Return the (x, y) coordinate for the center point of the cell that contains the specified text.  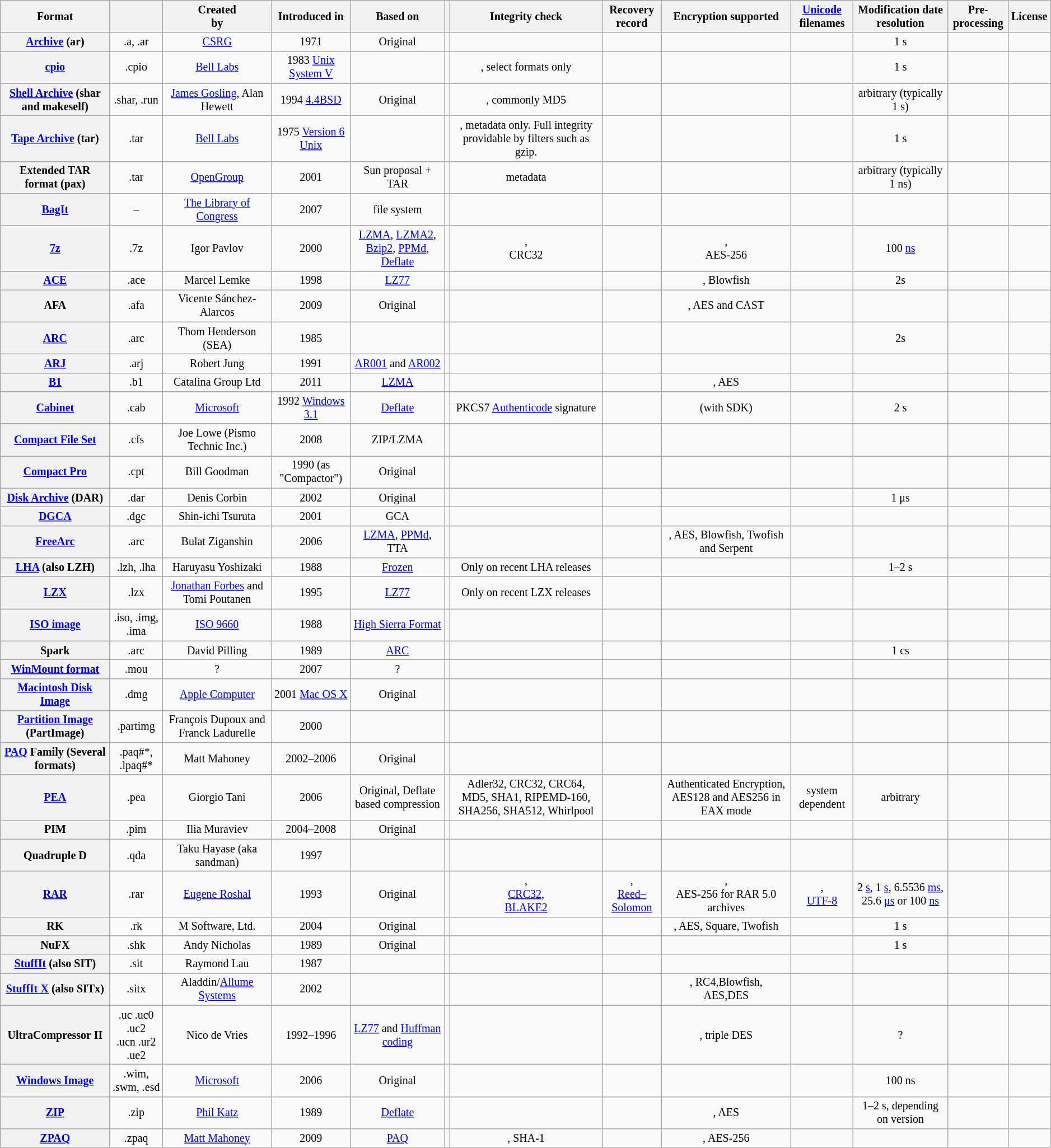
Macintosh Disk Image (55, 694)
1985 (311, 338)
StuffIt X (also SITx) (55, 990)
.a, .ar (137, 43)
Recovery record (632, 17)
, CRC32 (526, 249)
.arj (137, 364)
LZMA, LZMA2, Bzip2, PPMd, Deflate (398, 249)
cpio (55, 67)
Jonathan Forbes and Tomi Poutanen (217, 592)
ACE (55, 281)
, SHA-1 (526, 1138)
RAR (55, 894)
, metadata only. Full integrity providable by filters such as gzip. (526, 139)
1992 Windows 3.1 (311, 407)
.dmg (137, 694)
Windows Image (55, 1080)
Created by (217, 17)
Extended TAR format (pax) (55, 177)
, AES, Blowfish, Twofish and Serpent (726, 542)
Frozen (398, 568)
arbitrary (typically 1 s) (900, 100)
, commonly MD5 (526, 100)
Thom Henderson (SEA) (217, 338)
.ace (137, 281)
Raymond Lau (217, 964)
Ilia Muraviev (217, 830)
, AES and CAST (726, 306)
Joe Lowe (Pismo Technic Inc.) (217, 440)
, CRC32, BLAKE2 (526, 894)
Compact File Set (55, 440)
, AES, Square, Twofish (726, 927)
1992–1996 (311, 1034)
.zip (137, 1113)
.cpio (137, 67)
Encryption supported (726, 17)
License (1029, 17)
Based on (398, 17)
PKCS7 Authenticode signature (526, 407)
Shell Archive (shar and makeself) (55, 100)
1983 Unix System V (311, 67)
arbitrary (900, 798)
Bill Goodman (217, 472)
LZ77 and Huffman coding (398, 1034)
Pre-processing (979, 17)
.cab (137, 407)
2 s (900, 407)
Authenticated Encryption, AES128 and AES256 in EAX mode (726, 798)
ISO image (55, 625)
Sun proposal + TAR (398, 177)
Denis Corbin (217, 498)
Catalina Group Ltd (217, 383)
.iso, .img, .ima (137, 625)
RK (55, 927)
.paq#*, .lpaq#* (137, 759)
AFA (55, 306)
.lzh, .lha (137, 568)
James Gosling, Alan Hewett (217, 100)
Robert Jung (217, 364)
.sitx (137, 990)
.dgc (137, 516)
OpenGroup (217, 177)
arbitrary (typically 1 ns) (900, 177)
Bulat Ziganshin (217, 542)
Vicente Sánchez-Alarcos (217, 306)
Giorgio Tani (217, 798)
1975 Version 6 Unix (311, 139)
2004 (311, 927)
GCA (398, 516)
ZIP (55, 1113)
, Blowfish (726, 281)
1993 (311, 894)
, RC4,Blowfish,AES,DES (726, 990)
1991 (311, 364)
Taku Hayase (aka sandman) (217, 855)
François Dupoux and Franck Ladurelle (217, 727)
.cfs (137, 440)
Haruyasu Yoshizaki (217, 568)
.mou (137, 669)
2002–2006 (311, 759)
LZMA (398, 383)
.uc .uc0 .uc2 .ucn .ur2 .ue2 (137, 1034)
1–2 s (900, 568)
PEA (55, 798)
.shk (137, 945)
2011 (311, 383)
Aladdin/Allume Systems (217, 990)
Adler32, CRC32, CRC64, MD5, SHA1, RIPEMD-160, SHA256, SHA512, Whirlpool (526, 798)
Cabinet (55, 407)
.b1 (137, 383)
.cpt (137, 472)
Igor Pavlov (217, 249)
.wim, .swm, .esd (137, 1080)
Introduced in (311, 17)
2008 (311, 440)
M Software, Ltd. (217, 927)
Original, Deflate based compression (398, 798)
FreeArc (55, 542)
DGCA (55, 516)
.sit (137, 964)
ZIP/LZMA (398, 440)
Only on recent LZX releases (526, 592)
2001 Mac OS X (311, 694)
1998 (311, 281)
system dependent (822, 798)
BagIt (55, 209)
.rk (137, 927)
AR001 and AR002 (398, 364)
, AES-256 for RAR 5.0 archives (726, 894)
PAQ (398, 1138)
Andy Nicholas (217, 945)
metadata (526, 177)
Spark (55, 650)
.zpaq (137, 1138)
, triple DES (726, 1034)
PIM (55, 830)
.pea (137, 798)
1994 4.4BSD (311, 100)
ISO 9660 (217, 625)
Only on recent LHA releases (526, 568)
Integrity check (526, 17)
1971 (311, 43)
.rar (137, 894)
UltraCompressor II (55, 1034)
LZX (55, 592)
Apple Computer (217, 694)
.partimg (137, 727)
ZPAQ (55, 1138)
Quadruple D (55, 855)
High Sierra Format (398, 625)
2 s, 1 s, 6.5536 ms, 25.6 μs or 100 ns (900, 894)
David Pilling (217, 650)
– (137, 209)
1997 (311, 855)
Nico de Vries (217, 1034)
Modification date resolution (900, 17)
1990 (as "Compactor") (311, 472)
Eugene Roshal (217, 894)
PAQ Family (Several formats) (55, 759)
Disk Archive (DAR) (55, 498)
.afa (137, 306)
.shar, .run (137, 100)
LHA (also LZH) (55, 568)
LZMA, PPMd, TTA (398, 542)
, UTF-8 (822, 894)
Phil Katz (217, 1113)
ARJ (55, 364)
Format (55, 17)
Marcel Lemke (217, 281)
The Library of Congress (217, 209)
.pim (137, 830)
1 μs (900, 498)
CSRG (217, 43)
Tape Archive (tar) (55, 139)
NuFX (55, 945)
1995 (311, 592)
1 cs (900, 650)
.qda (137, 855)
file system (398, 209)
B1 (55, 383)
StuffIt (also SIT) (55, 964)
, select formats only (526, 67)
1–2 s, depending on version (900, 1113)
Shin-ichi Tsuruta (217, 516)
WinMount format (55, 669)
Compact Pro (55, 472)
Archive (ar) (55, 43)
7z (55, 249)
1987 (311, 964)
Unicode filenames (822, 17)
.7z (137, 249)
.dar (137, 498)
, Reed–Solomon (632, 894)
2004–2008 (311, 830)
.lzx (137, 592)
Partition Image (PartImage) (55, 727)
(with SDK) (726, 407)
